Locate the cell with the specified text and output its [x, y] center coordinate. 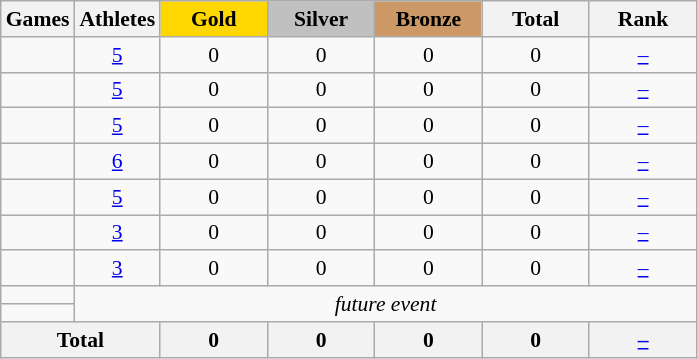
future event [385, 304]
Bronze [428, 19]
Gold [214, 19]
6 [117, 162]
Silver [320, 19]
Athletes [117, 19]
Games [38, 19]
Rank [642, 19]
